For the text-containing cell, return its midpoint in (x, y) coordinate format. 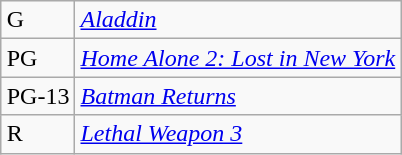
G (38, 20)
PG (38, 58)
Home Alone 2: Lost in New York (238, 58)
R (38, 134)
PG-13 (38, 96)
Batman Returns (238, 96)
Lethal Weapon 3 (238, 134)
Aladdin (238, 20)
